Identify which cell holds the provided text, then report its (x, y) central coordinate. 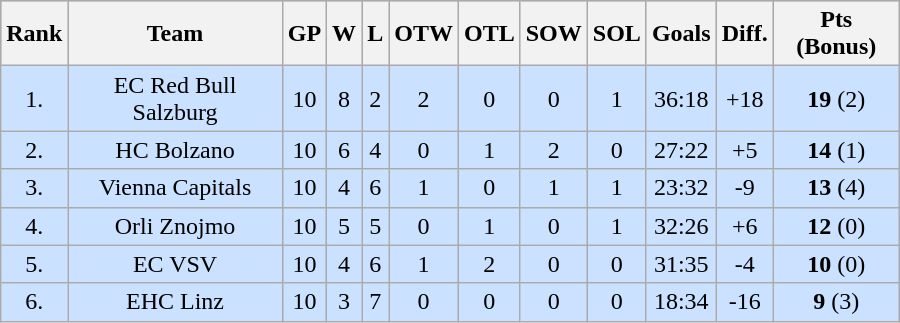
9 (3) (836, 302)
+6 (744, 226)
Vienna Capitals (175, 188)
W (344, 34)
31:35 (681, 264)
+18 (744, 98)
SOW (554, 34)
EHC Linz (175, 302)
Diff. (744, 34)
Goals (681, 34)
+5 (744, 150)
GP (304, 34)
Team (175, 34)
12 (0) (836, 226)
Rank (34, 34)
18:34 (681, 302)
-9 (744, 188)
OTL (489, 34)
7 (376, 302)
27:22 (681, 150)
14 (1) (836, 150)
L (376, 34)
Pts (Bonus) (836, 34)
6. (34, 302)
EC VSV (175, 264)
-16 (744, 302)
SOL (616, 34)
8 (344, 98)
36:18 (681, 98)
3 (344, 302)
OTW (424, 34)
-4 (744, 264)
2. (34, 150)
3. (34, 188)
10 (0) (836, 264)
EC Red Bull Salzburg (175, 98)
5. (34, 264)
1. (34, 98)
23:32 (681, 188)
4. (34, 226)
HC Bolzano (175, 150)
19 (2) (836, 98)
13 (4) (836, 188)
32:26 (681, 226)
Orli Znojmo (175, 226)
